Pinpoint the cell where the given text exists, returning its [x, y] midpoint coordinate. 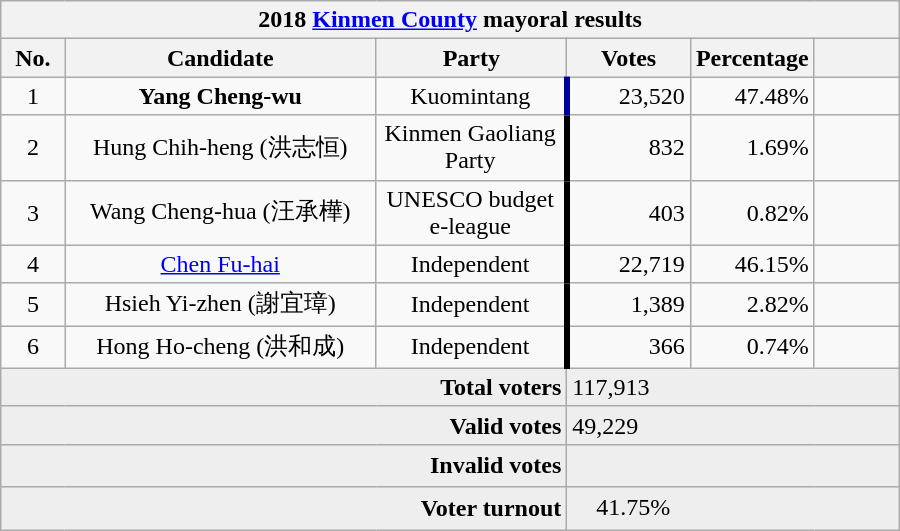
Valid votes [284, 425]
49,229 [733, 425]
2 [33, 148]
Wang Cheng-hua (汪承樺) [220, 212]
1 [33, 96]
47.48% [752, 96]
2.82% [752, 304]
23,520 [629, 96]
Invalid votes [284, 466]
4 [33, 264]
Chen Fu-hai [220, 264]
41.75% [733, 508]
366 [629, 348]
5 [33, 304]
Hung Chih-heng (洪志恒) [220, 148]
Votes [629, 58]
6 [33, 348]
0.82% [752, 212]
1,389 [629, 304]
0.74% [752, 348]
Candidate [220, 58]
Voter turnout [284, 508]
1.69% [752, 148]
Kinmen Gaoliang Party [472, 148]
UNESCO budget e-league [472, 212]
Total voters [284, 387]
22,719 [629, 264]
403 [629, 212]
117,913 [733, 387]
Percentage [752, 58]
Kuomintang [472, 96]
No. [33, 58]
3 [33, 212]
Party [472, 58]
2018 Kinmen County mayoral results [450, 20]
Hsieh Yi-zhen (謝宜璋) [220, 304]
46.15% [752, 264]
Yang Cheng-wu [220, 96]
832 [629, 148]
Hong Ho-cheng (洪和成) [220, 348]
